Locate the cell with the specified text and output its (X, Y) center coordinate. 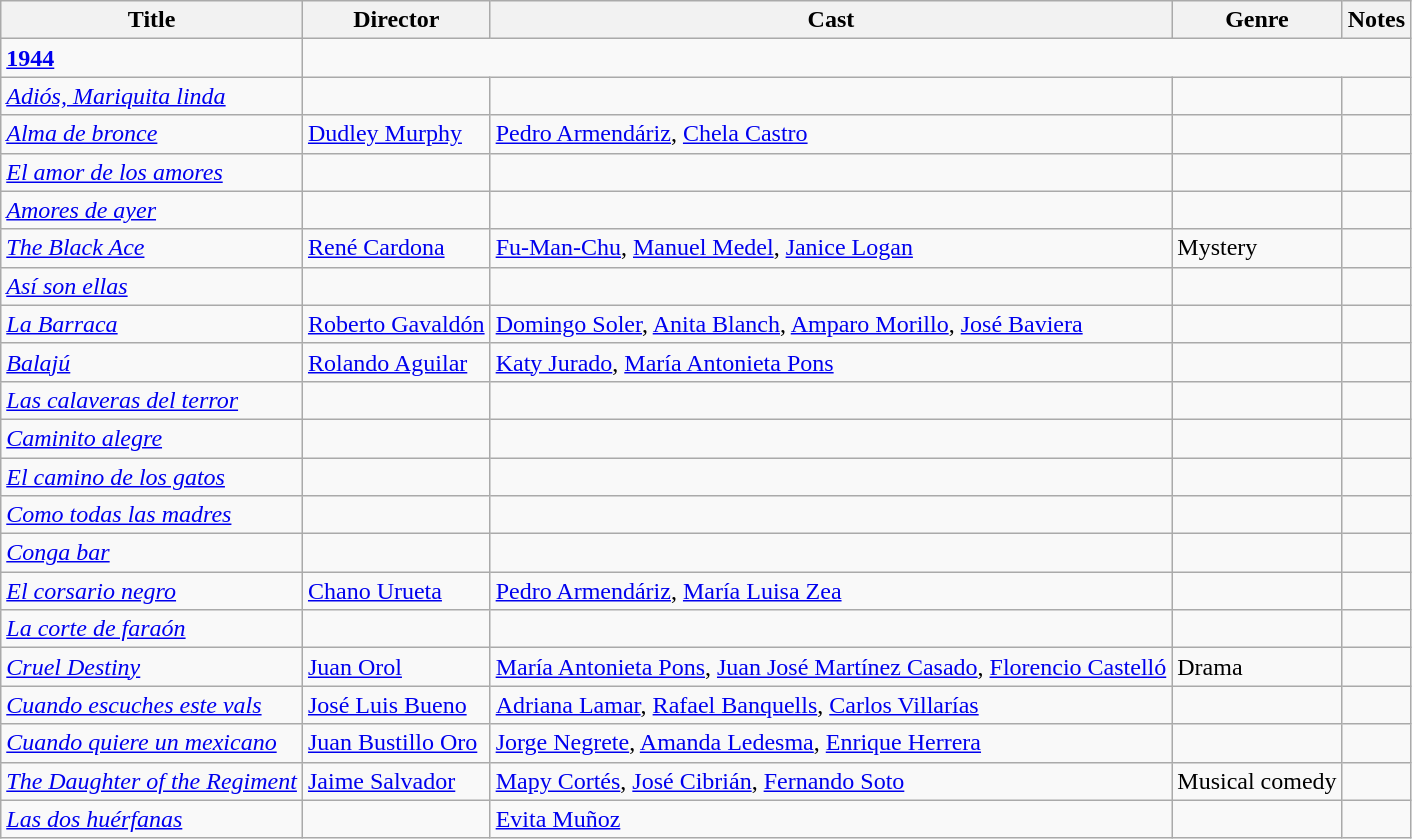
Fu-Man-Chu, Manuel Medel, Janice Logan (831, 248)
1944 (152, 58)
Cuando escuches este vals (152, 705)
Director (396, 20)
Pedro Armendáriz, María Luisa Zea (831, 591)
El corsario negro (152, 591)
El camino de los gatos (152, 477)
Notes (1376, 20)
Juan Orol (396, 667)
Así son ellas (152, 286)
Cuando quiere un mexicano (152, 743)
The Daughter of the Regiment (152, 781)
Juan Bustillo Oro (396, 743)
María Antonieta Pons, Juan José Martínez Casado, Florencio Castelló (831, 667)
Pedro Armendáriz, Chela Castro (831, 134)
Katy Jurado, María Antonieta Pons (831, 362)
Las calaveras del terror (152, 400)
Mapy Cortés, José Cibrián, Fernando Soto (831, 781)
Adriana Lamar, Rafael Banquells, Carlos Villarías (831, 705)
Dudley Murphy (396, 134)
Conga bar (152, 553)
Genre (1257, 20)
Jorge Negrete, Amanda Ledesma, Enrique Herrera (831, 743)
La corte de faraón (152, 629)
Cruel Destiny (152, 667)
Drama (1257, 667)
Title (152, 20)
Roberto Gavaldón (396, 324)
El amor de los amores (152, 172)
Adiós, Mariquita linda (152, 96)
Caminito alegre (152, 438)
Las dos huérfanas (152, 819)
The Black Ace (152, 248)
Chano Urueta (396, 591)
René Cardona (396, 248)
Amores de ayer (152, 210)
Balajú (152, 362)
Mystery (1257, 248)
Cast (831, 20)
José Luis Bueno (396, 705)
Rolando Aguilar (396, 362)
Como todas las madres (152, 515)
La Barraca (152, 324)
Domingo Soler, Anita Blanch, Amparo Morillo, José Baviera (831, 324)
Musical comedy (1257, 781)
Jaime Salvador (396, 781)
Alma de bronce (152, 134)
Evita Muñoz (831, 819)
